Search for the cell housing the specified text and yield its [x, y] center coordinate. 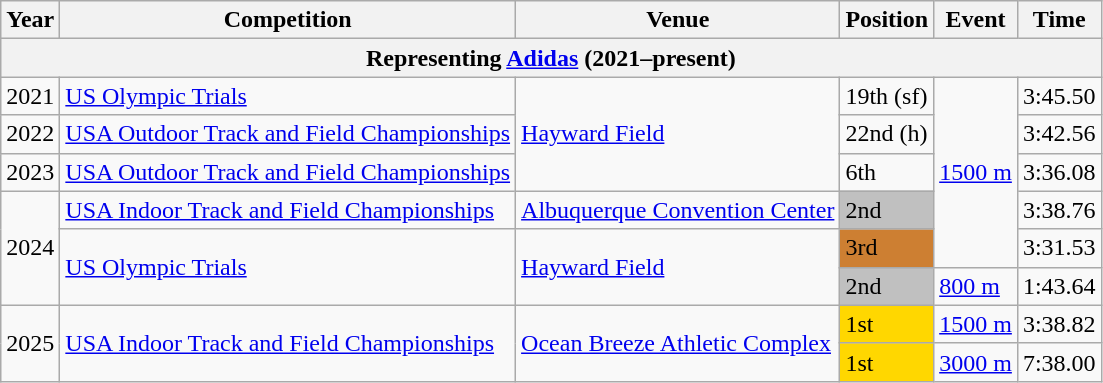
Year [30, 20]
Competition [288, 20]
2022 [30, 134]
3:36.08 [1059, 172]
Position [887, 20]
3:38.82 [1059, 324]
6th [887, 172]
3000 m [976, 362]
1:43.64 [1059, 286]
7:38.00 [1059, 362]
19th (sf) [887, 96]
3:42.56 [1059, 134]
Ocean Breeze Athletic Complex [678, 343]
2024 [30, 248]
Representing Adidas (2021–present) [551, 58]
3:31.53 [1059, 248]
3rd [887, 248]
Time [1059, 20]
2023 [30, 172]
3:45.50 [1059, 96]
22nd (h) [887, 134]
Event [976, 20]
2025 [30, 343]
3:38.76 [1059, 210]
800 m [976, 286]
Venue [678, 20]
Albuquerque Convention Center [678, 210]
2021 [30, 96]
